Find where the given text appears and provide that cell's center as [x, y] coordinate. 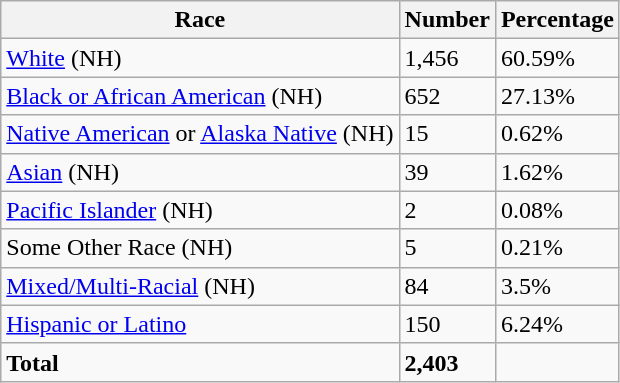
5 [447, 248]
0.08% [557, 210]
1,456 [447, 58]
White (NH) [200, 58]
Total [200, 362]
Pacific Islander (NH) [200, 210]
2 [447, 210]
3.5% [557, 286]
60.59% [557, 58]
Race [200, 20]
Number [447, 20]
150 [447, 324]
15 [447, 134]
Black or African American (NH) [200, 96]
84 [447, 286]
Native American or Alaska Native (NH) [200, 134]
1.62% [557, 172]
652 [447, 96]
27.13% [557, 96]
Asian (NH) [200, 172]
0.21% [557, 248]
2,403 [447, 362]
Some Other Race (NH) [200, 248]
Mixed/Multi-Racial (NH) [200, 286]
0.62% [557, 134]
6.24% [557, 324]
Hispanic or Latino [200, 324]
39 [447, 172]
Percentage [557, 20]
